Locate the cell with the specified text and output its [x, y] center coordinate. 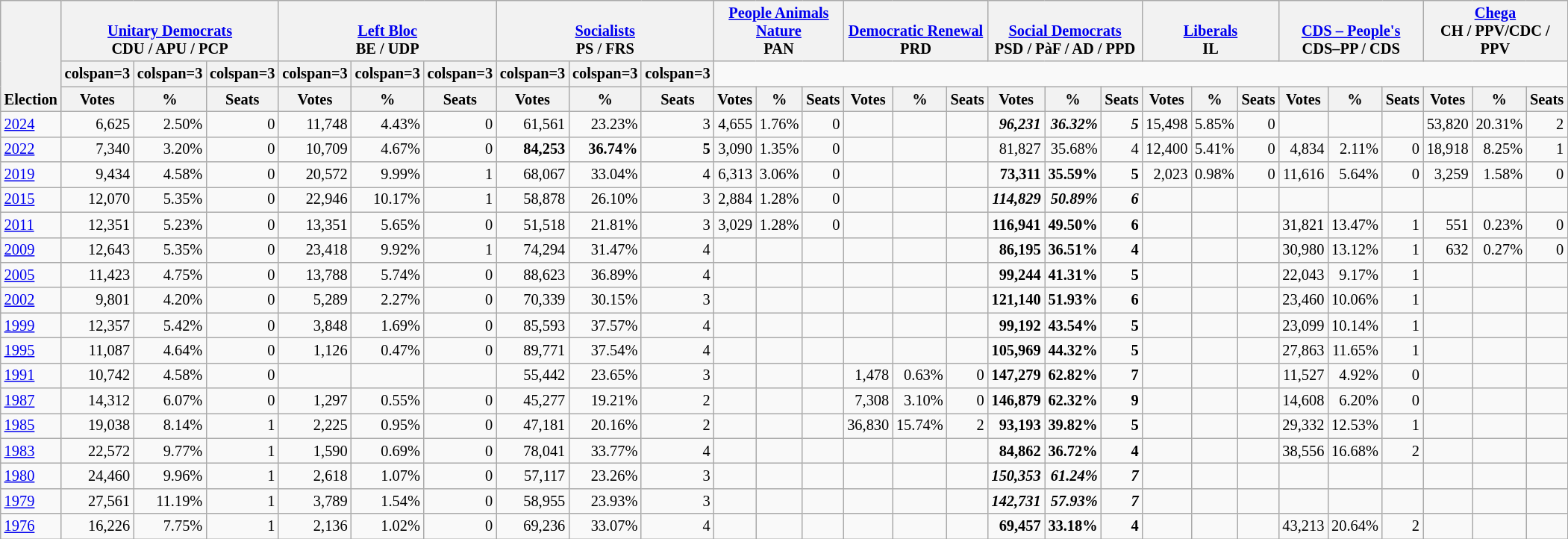
1.58% [1500, 175]
142,731 [1016, 501]
1.35% [779, 149]
89,771 [533, 350]
5.42% [170, 325]
1.54% [388, 501]
37.57% [605, 325]
16,226 [97, 526]
150,353 [1016, 476]
37.54% [605, 350]
36,830 [868, 426]
20.31% [1500, 124]
10.17% [388, 199]
36.74% [605, 149]
10,709 [315, 149]
11,423 [97, 275]
Social DemocratsPSD / PàF / AD / PPD [1066, 31]
11.65% [1355, 350]
1976 [31, 526]
7,340 [97, 149]
1991 [31, 376]
62.32% [1073, 401]
12,357 [97, 325]
74,294 [533, 250]
11.19% [170, 501]
27,863 [1304, 350]
2005 [31, 275]
12,070 [97, 199]
99,244 [1016, 275]
CDS – People'sCDS–PP / CDS [1351, 31]
5.64% [1355, 175]
23.26% [605, 476]
0.27% [1500, 250]
35.68% [1073, 149]
3,259 [1448, 175]
2002 [31, 300]
85,593 [533, 325]
1,297 [315, 401]
11,527 [1304, 376]
30.15% [605, 300]
33.18% [1073, 526]
1,590 [315, 451]
19,038 [97, 426]
23,418 [315, 250]
3.20% [170, 149]
2,884 [735, 199]
20,572 [315, 175]
15.74% [919, 426]
33.07% [605, 526]
51,518 [533, 225]
69,457 [1016, 526]
3,029 [735, 225]
84,253 [533, 149]
4,834 [1304, 149]
81,827 [1016, 149]
4.67% [388, 149]
11,748 [315, 124]
3,090 [735, 149]
96,231 [1016, 124]
57,117 [533, 476]
43,213 [1304, 526]
86,195 [1016, 250]
14,608 [1304, 401]
6,625 [97, 124]
1999 [31, 325]
4.43% [388, 124]
93,193 [1016, 426]
1995 [31, 350]
51.93% [1073, 300]
2.27% [388, 300]
9.77% [170, 451]
13,788 [315, 275]
2.11% [1355, 149]
2,618 [315, 476]
69,236 [533, 526]
0.69% [388, 451]
24,460 [97, 476]
2.50% [170, 124]
1.69% [388, 325]
8.25% [1500, 149]
9,801 [97, 300]
10.06% [1355, 300]
10,742 [97, 376]
2019 [31, 175]
121,140 [1016, 300]
2022 [31, 149]
2,136 [315, 526]
Left BlocBE / UDP [387, 31]
73,311 [1016, 175]
116,941 [1016, 225]
36.51% [1073, 250]
13.12% [1355, 250]
19.21% [605, 401]
20.64% [1355, 526]
33.77% [605, 451]
8.14% [170, 426]
4.92% [1355, 376]
43.54% [1073, 325]
88,623 [533, 275]
5.65% [388, 225]
58,955 [533, 501]
68,067 [533, 175]
9,434 [97, 175]
3,789 [315, 501]
22,043 [1304, 275]
99,192 [1016, 325]
36.72% [1073, 451]
84,862 [1016, 451]
4.20% [170, 300]
5.85% [1214, 124]
22,572 [97, 451]
Election [31, 55]
12,400 [1166, 149]
35.59% [1073, 175]
SocialistsPS / FRS [605, 31]
31,821 [1304, 225]
2011 [31, 225]
5,289 [315, 300]
6.07% [170, 401]
23.65% [605, 376]
9 [1121, 401]
2,023 [1166, 175]
61,561 [533, 124]
14,312 [97, 401]
12.53% [1355, 426]
1.76% [779, 124]
21.81% [605, 225]
78,041 [533, 451]
55,442 [533, 376]
58,878 [533, 199]
0.55% [388, 401]
5.74% [388, 275]
5.23% [170, 225]
29,332 [1304, 426]
147,279 [1016, 376]
12,351 [97, 225]
36.32% [1073, 124]
39.82% [1073, 426]
9.99% [388, 175]
7.75% [170, 526]
1983 [31, 451]
7,308 [868, 401]
50.89% [1073, 199]
6.20% [1355, 401]
2009 [31, 250]
0.63% [919, 376]
23.23% [605, 124]
26.10% [605, 199]
1980 [31, 476]
70,339 [533, 300]
2015 [31, 199]
632 [1448, 250]
Unitary DemocratsCDU / APU / PCP [170, 31]
49.50% [1073, 225]
12,643 [97, 250]
27,561 [97, 501]
551 [1448, 225]
9.92% [388, 250]
33.04% [605, 175]
1979 [31, 501]
20.16% [605, 426]
41.31% [1073, 275]
62.82% [1073, 376]
13.47% [1355, 225]
30,980 [1304, 250]
1987 [31, 401]
15,498 [1166, 124]
LiberalsIL [1211, 31]
61.24% [1073, 476]
9.96% [170, 476]
57.93% [1073, 501]
4.64% [170, 350]
1985 [31, 426]
38,556 [1304, 451]
22,946 [315, 199]
2024 [31, 124]
1,126 [315, 350]
0.98% [1214, 175]
11,616 [1304, 175]
10.14% [1355, 325]
4.75% [170, 275]
1,478 [868, 376]
53,820 [1448, 124]
2,225 [315, 426]
18,918 [1448, 149]
36.89% [605, 275]
0.23% [1500, 225]
0.95% [388, 426]
23,460 [1304, 300]
105,969 [1016, 350]
People Animals NaturePAN [779, 31]
1.02% [388, 526]
44.32% [1073, 350]
Democratic RenewalPRD [915, 31]
23.93% [605, 501]
4,655 [735, 124]
3.10% [919, 401]
11,087 [97, 350]
31.47% [605, 250]
3,848 [315, 325]
ChegaCH / PPV/CDC / PPV [1496, 31]
16.68% [1355, 451]
114,829 [1016, 199]
47,181 [533, 426]
1.07% [388, 476]
146,879 [1016, 401]
5.41% [1214, 149]
6,313 [735, 175]
23,099 [1304, 325]
9.17% [1355, 275]
13,351 [315, 225]
0.47% [388, 350]
3.06% [779, 175]
45,277 [533, 401]
